Provide the (x, y) coordinate of the cell's center where the given text is located.  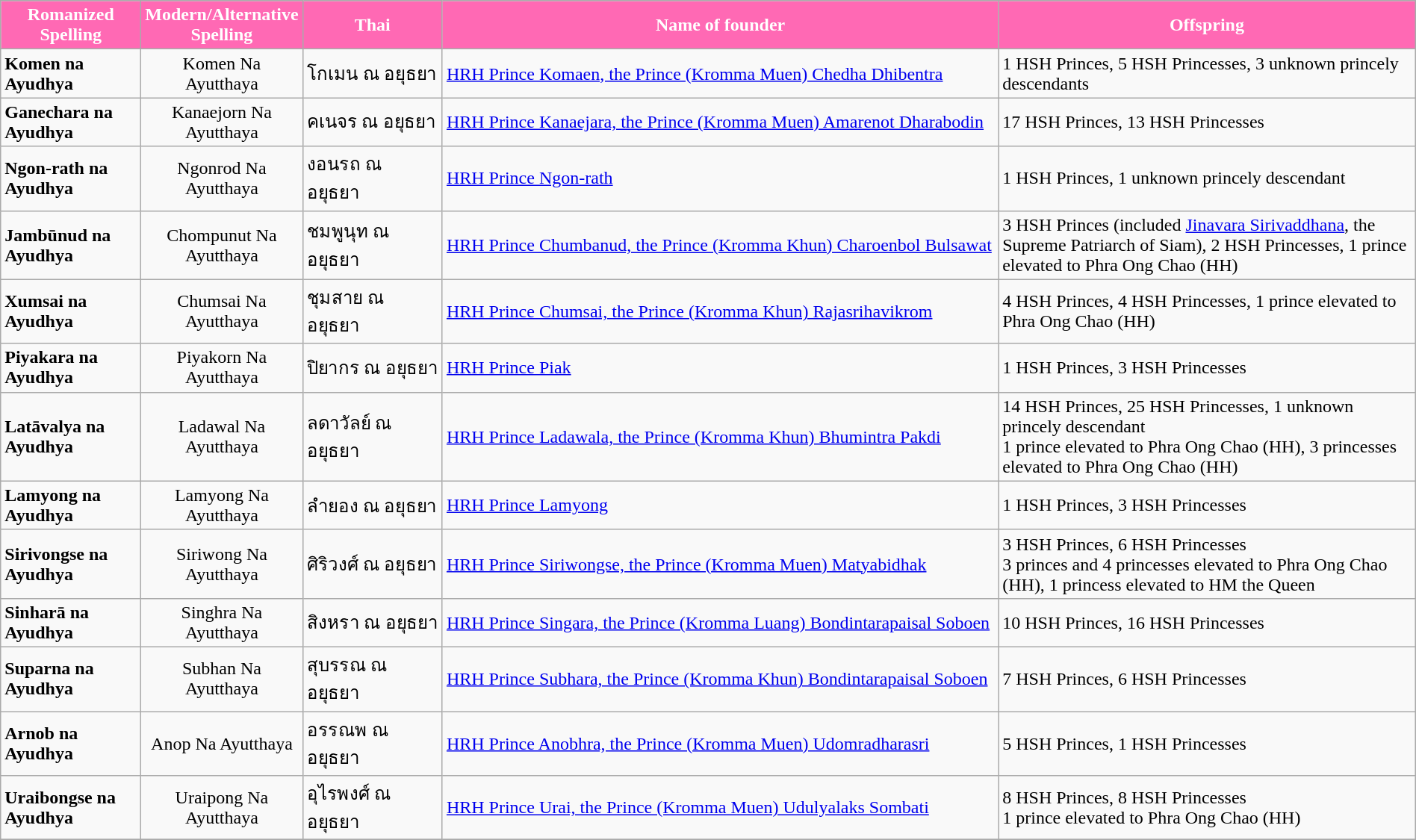
Chumsai Na Ayutthaya (222, 311)
Ganechara na Ayudhya (71, 122)
สิงหรา ณ อยุธยา (372, 623)
HRH Prince Ngon-rath (720, 178)
4 HSH Princes, 4 HSH Princesses, 1 prince elevated to Phra Ong Chao (HH) (1207, 311)
17 HSH Princes, 13 HSH Princesses (1207, 122)
โกเมน ณ อยุธยา (372, 73)
HRH Prince Chumsai, the Prince (Kromma Khun) Rajasrihavikrom (720, 311)
ปิยากร ณ อยุธยา (372, 367)
Latāvalya na Ayudhya (71, 436)
3 HSH Princes (included Jinavara Sirivaddhana, the Supreme Patriarch of Siam), 2 HSH Princesses, 1 prince elevated to Phra Ong Chao (HH) (1207, 245)
Arnob na Ayudhya (71, 743)
HRH Prince Lamyong (720, 505)
ศิริวงศ์ ณ อยุธยา (372, 564)
Piyakara na Ayudhya (71, 367)
5 HSH Princes, 1 HSH Princesses (1207, 743)
HRH Prince Chumbanud, the Prince (Kromma Khun) Charoenbol Bulsawat (720, 245)
Uraipong Na Ayutthaya (222, 808)
สุบรรณ ณ อยุธยา (372, 679)
Kanaejorn Na Ayutthaya (222, 122)
งอนรถ ณ อยุธยา (372, 178)
Thai (372, 25)
HRH Prince Anobhra, the Prince (Kromma Muen) Udomradharasri (720, 743)
HRH Prince Kanaejara, the Prince (Kromma Muen) Amarenot Dharabodin (720, 122)
Ngonrod Na Ayutthaya (222, 178)
Lamyong Na Ayutthaya (222, 505)
ชมพูนุท ณ อยุธยา (372, 245)
Sirivongse na Ayudhya (71, 564)
Suparna na Ayudhya (71, 679)
Ngon-rath na Ayudhya (71, 178)
1 HSH Princes, 5 HSH Princesses, 3 unknown princely descendants (1207, 73)
10 HSH Princes, 16 HSH Princesses (1207, 623)
Xumsai na Ayudhya (71, 311)
Siriwong Na Ayutthaya (222, 564)
อรรณพ ณ อยุธยา (372, 743)
Subhan Na Ayutthaya (222, 679)
HRH Prince Ladawala, the Prince (Kromma Khun) Bhumintra Pakdi (720, 436)
Chompunut Na Ayutthaya (222, 245)
8 HSH Princes, 8 HSH Princesses 1 prince elevated to Phra Ong Chao (HH) (1207, 808)
Anop Na Ayutthaya (222, 743)
คเนจร ณ อยุธยา (372, 122)
Komen Na Ayutthaya (222, 73)
HRH Prince Siriwongse, the Prince (Kromma Muen) Matyabidhak (720, 564)
14 HSH Princes, 25 HSH Princesses, 1 unknown princely descendant 1 prince elevated to Phra Ong Chao (HH), 3 princesses elevated to Phra Ong Chao (HH) (1207, 436)
HRH Prince Urai, the Prince (Kromma Muen) Udulyalaks Sombati (720, 808)
1 HSH Princes, 1 unknown princely descendant (1207, 178)
ลดาวัลย์ ณ อยุธยา (372, 436)
Sinharā na Ayudhya (71, 623)
Modern/Alternative Spelling (222, 25)
Romanized Spelling (71, 25)
ชุมสาย ณ อยุธยา (372, 311)
Singhra Na Ayutthaya (222, 623)
HRH Prince Subhara, the Prince (Kromma Khun) Bondintarapaisal Soboen (720, 679)
HRH Prince Piak (720, 367)
Piyakorn Na Ayutthaya (222, 367)
ลำยอง ณ อยุธยา (372, 505)
HRH Prince Singara, the Prince (Kromma Luang) Bondintarapaisal Soboen (720, 623)
Komen na Ayudhya (71, 73)
HRH Prince Komaen, the Prince (Kromma Muen) Chedha Dhibentra (720, 73)
7 HSH Princes, 6 HSH Princesses (1207, 679)
Uraibongse na Ayudhya (71, 808)
อุไรพงศ์ ณ อยุธยา (372, 808)
3 HSH Princes, 6 HSH Princesses 3 princes and 4 princesses elevated to Phra Ong Chao (HH), 1 princess elevated to HM the Queen (1207, 564)
Ladawal Na Ayutthaya (222, 436)
Jambūnud na Ayudhya (71, 245)
Name of founder (720, 25)
Lamyong na Ayudhya (71, 505)
Offspring (1207, 25)
